Output the (x, y) coordinate of the center of the cell containing the given text.  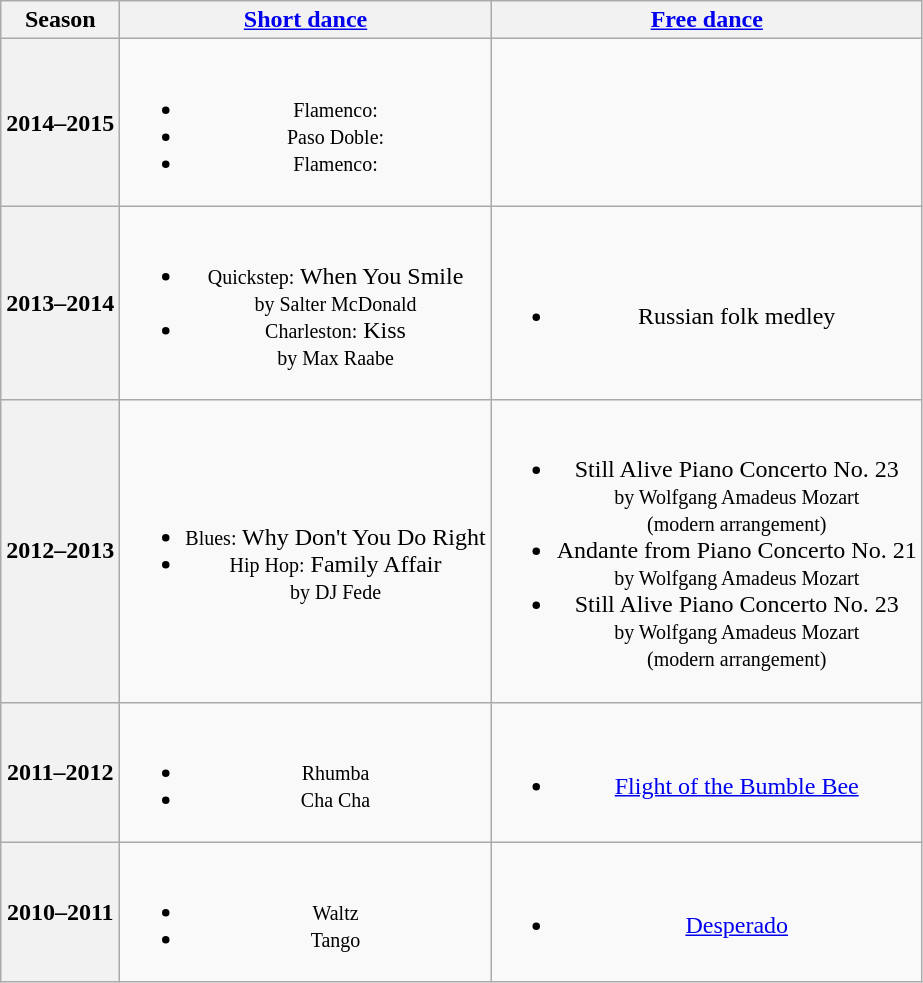
Season (60, 20)
Flight of the Bumble Bee (706, 772)
Desperado (706, 912)
WaltzTango (306, 912)
Quickstep: When You Smile by Salter McDonald Charleston: Kiss by Max Raabe (306, 303)
2013–2014 (60, 303)
Flamenco:Paso Doble:Flamenco: (306, 122)
2011–2012 (60, 772)
Free dance (706, 20)
Short dance (306, 20)
Blues: Why Don't You Do RightHip Hop: Family Affair by DJ Fede (306, 551)
Russian folk medley (706, 303)
2012–2013 (60, 551)
RhumbaCha Cha (306, 772)
2014–2015 (60, 122)
2010–2011 (60, 912)
